Output the (X, Y) coordinate of the center of the cell containing the given text.  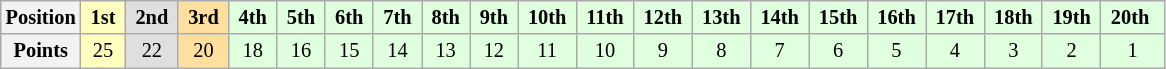
3rd (203, 17)
20 (203, 51)
6th (349, 17)
15 (349, 51)
4th (253, 17)
13th (721, 17)
10 (604, 51)
Position (41, 17)
10th (547, 17)
14 (397, 51)
11 (547, 51)
12th (663, 17)
3 (1013, 51)
17th (955, 17)
2 (1071, 51)
25 (104, 51)
18 (253, 51)
22 (152, 51)
Points (41, 51)
20th (1133, 17)
9th (494, 17)
7th (397, 17)
16th (896, 17)
2nd (152, 17)
5 (896, 51)
18th (1013, 17)
16 (301, 51)
5th (301, 17)
6 (838, 51)
12 (494, 51)
1st (104, 17)
4 (955, 51)
13 (446, 51)
11th (604, 17)
19th (1071, 17)
7 (779, 51)
14th (779, 17)
9 (663, 51)
8 (721, 51)
8th (446, 17)
15th (838, 17)
1 (1133, 51)
